Identify which cell holds the provided text, then report its (X, Y) central coordinate. 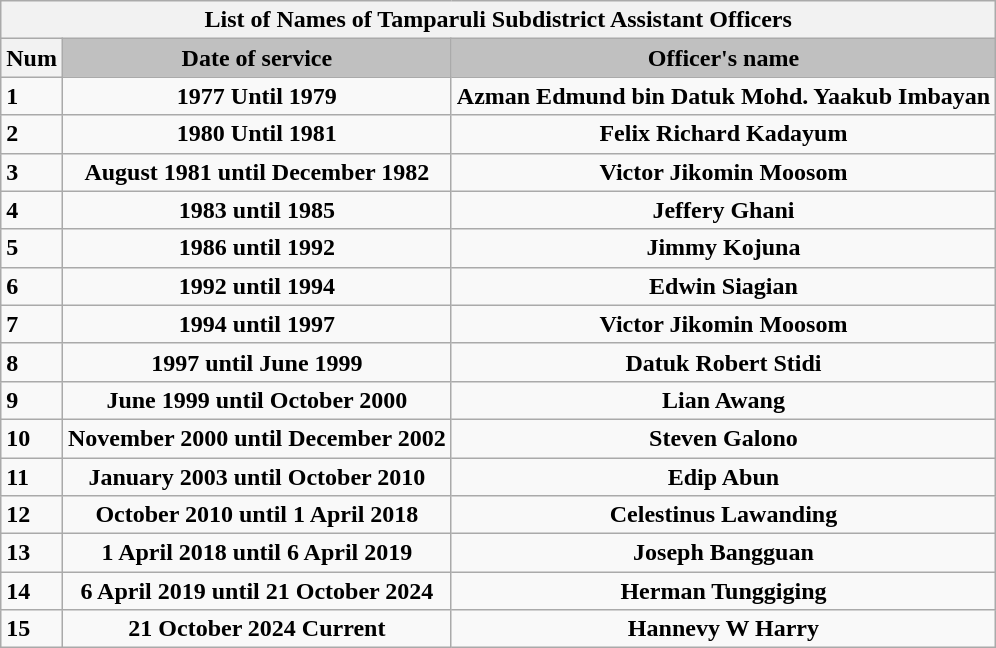
Edwin Siagian (723, 286)
6 April 2019 until 21 October 2024 (256, 591)
June 1999 until October 2000 (256, 400)
Azman Edmund bin Datuk Mohd. Yaakub Imbayan (723, 96)
5 (32, 248)
13 (32, 553)
October 2010 until 1 April 2018 (256, 515)
1983 until 1985 (256, 210)
August 1981 until December 1982 (256, 172)
Officer's name (723, 58)
6 (32, 286)
4 (32, 210)
Num (32, 58)
Felix Richard Kadayum (723, 134)
3 (32, 172)
1994 until 1997 (256, 324)
Hannevy W Harry (723, 629)
21 October 2024 Current (256, 629)
Steven Galono (723, 438)
1992 until 1994 (256, 286)
15 (32, 629)
1997 until June 1999 (256, 362)
14 (32, 591)
10 (32, 438)
Joseph Bangguan (723, 553)
Celestinus Lawanding (723, 515)
12 (32, 515)
8 (32, 362)
Herman Tunggiging (723, 591)
List of Names of Tamparuli Subdistrict Assistant Officers (498, 20)
2 (32, 134)
Lian Awang (723, 400)
7 (32, 324)
1977 Until 1979 (256, 96)
11 (32, 477)
January 2003 until October 2010 (256, 477)
Edip Abun (723, 477)
Jeffery Ghani (723, 210)
November 2000 until December 2002 (256, 438)
1 (32, 96)
Date of service (256, 58)
1980 Until 1981 (256, 134)
1986 until 1992 (256, 248)
1 April 2018 until 6 April 2019 (256, 553)
Jimmy Kojuna (723, 248)
Datuk Robert Stidi (723, 362)
9 (32, 400)
